Determine the [X, Y] coordinate at the center of the cell enclosing the given text.  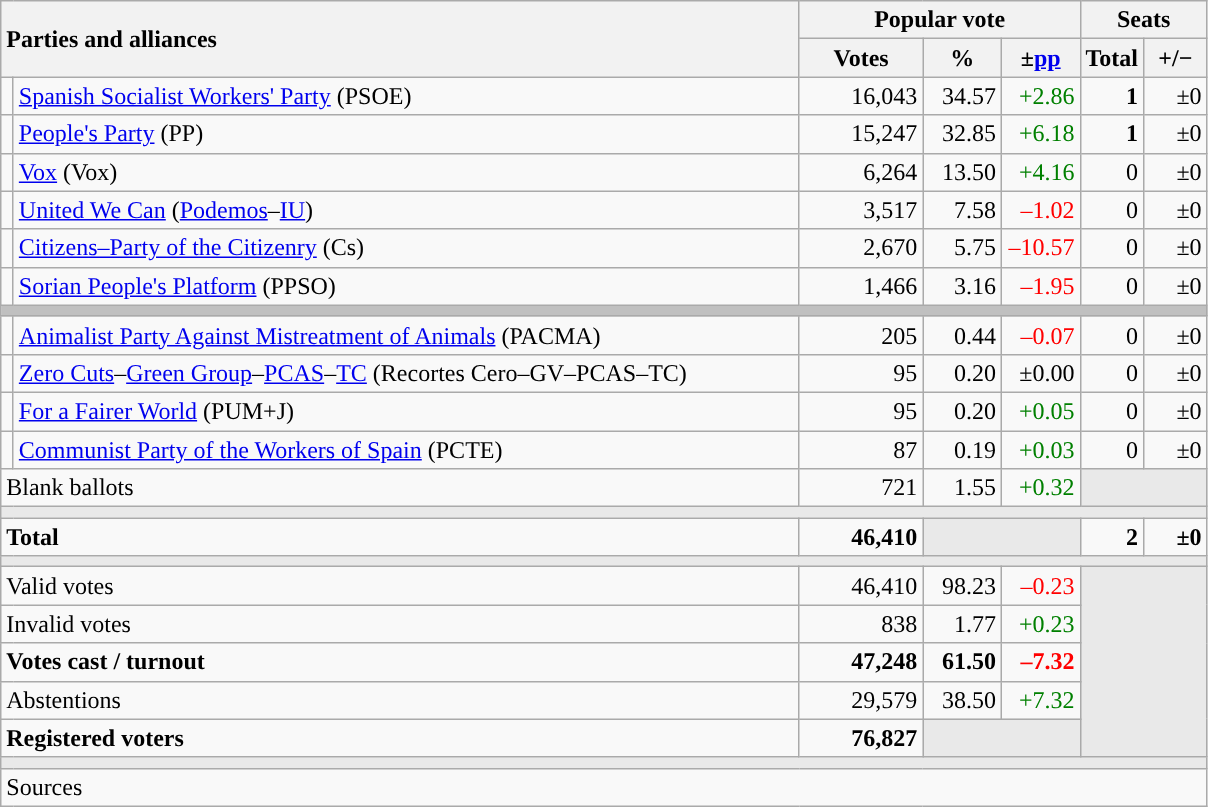
Invalid votes [400, 624]
Spanish Socialist Workers' Party (PSOE) [406, 96]
47,248 [861, 662]
721 [861, 488]
838 [861, 624]
% [962, 58]
205 [861, 335]
Parties and alliances [400, 39]
1.77 [962, 624]
+0.23 [1040, 624]
1.55 [962, 488]
34.57 [962, 96]
5.75 [962, 248]
Vox (Vox) [406, 172]
6,264 [861, 172]
1,466 [861, 286]
61.50 [962, 662]
29,579 [861, 700]
+0.03 [1040, 449]
Abstentions [400, 700]
0.19 [962, 449]
–1.95 [1040, 286]
Sorian People's Platform (PPSO) [406, 286]
98.23 [962, 586]
13.50 [962, 172]
Votes cast / turnout [400, 662]
2 [1112, 537]
Popular vote [940, 20]
–10.57 [1040, 248]
Valid votes [400, 586]
15,247 [861, 134]
–0.23 [1040, 586]
–7.32 [1040, 662]
Votes [861, 58]
–0.07 [1040, 335]
16,043 [861, 96]
7.58 [962, 210]
+/− [1176, 58]
–1.02 [1040, 210]
Zero Cuts–Green Group–PCAS–TC (Recortes Cero–GV–PCAS–TC) [406, 373]
+6.18 [1040, 134]
Seats [1144, 20]
0.44 [962, 335]
People's Party (PP) [406, 134]
+0.05 [1040, 411]
87 [861, 449]
Citizens–Party of the Citizenry (Cs) [406, 248]
3.16 [962, 286]
For a Fairer World (PUM+J) [406, 411]
+0.32 [1040, 488]
2,670 [861, 248]
±pp [1040, 58]
Registered voters [400, 738]
United We Can (Podemos–IU) [406, 210]
+7.32 [1040, 700]
+2.86 [1040, 96]
+4.16 [1040, 172]
3,517 [861, 210]
76,827 [861, 738]
Sources [604, 787]
Blank ballots [400, 488]
38.50 [962, 700]
Animalist Party Against Mistreatment of Animals (PACMA) [406, 335]
Communist Party of the Workers of Spain (PCTE) [406, 449]
±0.00 [1040, 373]
32.85 [962, 134]
